Scan for the cell matching the given text and deliver its [X, Y] coordinate at center. 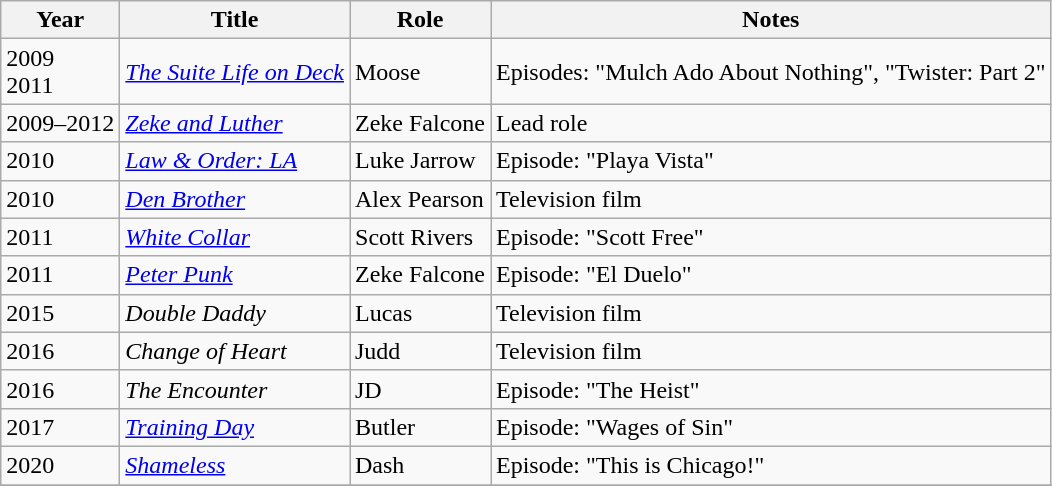
Episode: "Scott Free" [770, 237]
Training Day [235, 427]
Zeke and Luther [235, 123]
Luke Jarrow [420, 161]
Year [60, 20]
Episode: "The Heist" [770, 389]
White Collar [235, 237]
Peter Punk [235, 275]
Episodes: "Mulch Ado About Nothing", "Twister: Part 2" [770, 72]
Episode: "This is Chicago!" [770, 465]
Alex Pearson [420, 199]
Dash [420, 465]
Moose [420, 72]
Episode: "El Duelo" [770, 275]
Change of Heart [235, 351]
2009–2012 [60, 123]
Judd [420, 351]
Title [235, 20]
2020 [60, 465]
Butler [420, 427]
The Suite Life on Deck [235, 72]
The Encounter [235, 389]
2015 [60, 313]
Double Daddy [235, 313]
20092011 [60, 72]
Lead role [770, 123]
Lucas [420, 313]
Notes [770, 20]
Scott Rivers [420, 237]
Den Brother [235, 199]
Shameless [235, 465]
Role [420, 20]
Law & Order: LA [235, 161]
Episode: "Wages of Sin" [770, 427]
JD [420, 389]
2017 [60, 427]
Episode: "Playa Vista" [770, 161]
